Pinpoint the cell where the given text exists, returning its (x, y) midpoint coordinate. 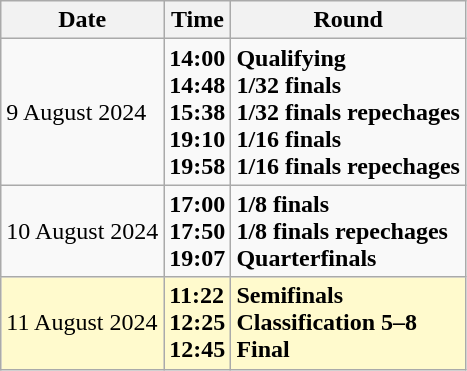
Round (348, 20)
9 August 2024 (82, 112)
14:0014:4815:3819:1019:58 (198, 112)
Qualifying1/32 finals1/32 finals repechages1/16 finals1/16 finals repechages (348, 112)
17:0017:5019:07 (198, 231)
Date (82, 20)
11 August 2024 (82, 323)
Time (198, 20)
1/8 finals 1/8 finals repechagesQuarterfinals (348, 231)
SemifinalsClassification 5–8Final (348, 323)
11:2212:2512:45 (198, 323)
10 August 2024 (82, 231)
